For the text-containing cell, return its midpoint in [x, y] coordinate format. 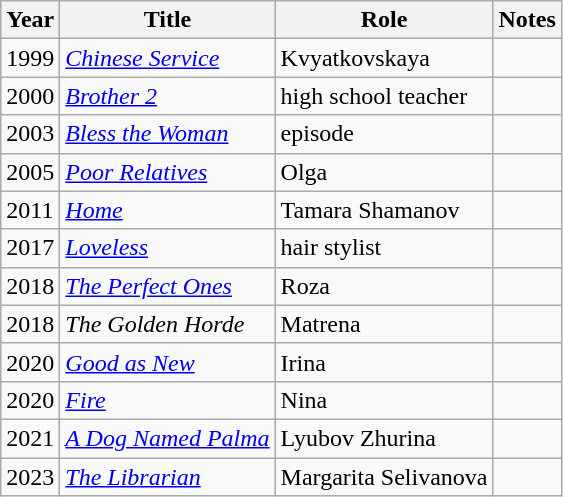
Role [384, 20]
2021 [30, 438]
Tamara Shamanov [384, 210]
Title [168, 20]
Matrena [384, 324]
Kvyatkovskaya [384, 58]
The Perfect Ones [168, 286]
Roza [384, 286]
Loveless [168, 248]
2000 [30, 96]
Lyubov Zhurina [384, 438]
2003 [30, 134]
2005 [30, 172]
Brother 2 [168, 96]
1999 [30, 58]
high school teacher [384, 96]
Poor Relatives [168, 172]
Olga [384, 172]
Good as New [168, 362]
2023 [30, 477]
Notes [527, 20]
The Librarian [168, 477]
Margarita Selivanova [384, 477]
Fire [168, 400]
hair stylist [384, 248]
episode [384, 134]
2017 [30, 248]
Chinese Service [168, 58]
A Dog Named Palma [168, 438]
2011 [30, 210]
Nina [384, 400]
Year [30, 20]
Irina [384, 362]
Bless the Woman [168, 134]
Home [168, 210]
The Golden Horde [168, 324]
